Identify which cell holds the provided text, then report its (x, y) central coordinate. 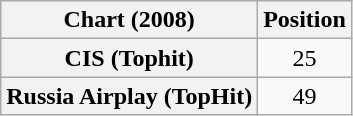
25 (305, 58)
Russia Airplay (TopHit) (130, 96)
49 (305, 96)
Position (305, 20)
Chart (2008) (130, 20)
CIS (Tophit) (130, 58)
